Capture the cell that displays the provided text and extract its [x, y] central coordinate. 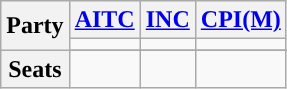
INC [168, 20]
AITC [104, 20]
Party [35, 26]
Seats [35, 69]
CPI(M) [240, 20]
